Detect which cell encompasses the target text, then output its [x, y] center coordinate. 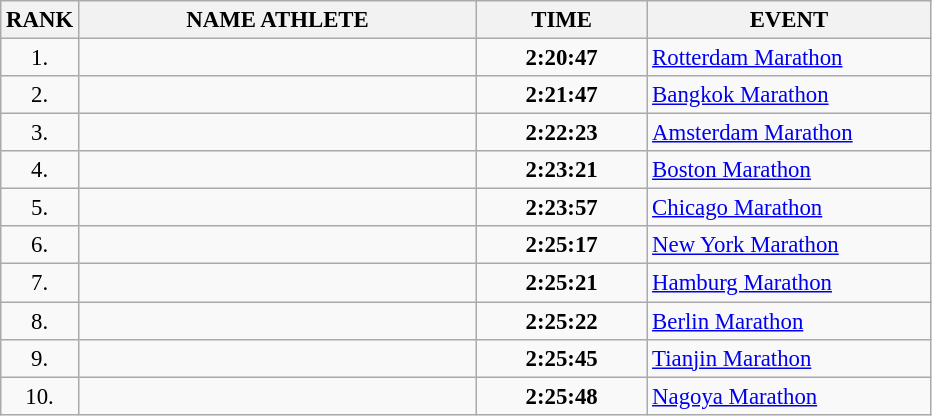
2:25:48 [562, 396]
NAME ATHLETE [277, 20]
10. [40, 396]
EVENT [789, 20]
Rotterdam Marathon [789, 58]
2. [40, 95]
RANK [40, 20]
2:25:21 [562, 283]
Chicago Marathon [789, 208]
Bangkok Marathon [789, 95]
Nagoya Marathon [789, 396]
2:25:45 [562, 358]
Tianjin Marathon [789, 358]
Boston Marathon [789, 170]
5. [40, 208]
2:21:47 [562, 95]
2:25:17 [562, 245]
1. [40, 58]
2:22:23 [562, 133]
2:25:22 [562, 321]
2:23:21 [562, 170]
Hamburg Marathon [789, 283]
7. [40, 283]
2:23:57 [562, 208]
4. [40, 170]
New York Marathon [789, 245]
9. [40, 358]
3. [40, 133]
2:20:47 [562, 58]
6. [40, 245]
Berlin Marathon [789, 321]
TIME [562, 20]
Amsterdam Marathon [789, 133]
8. [40, 321]
